Find where the given text appears and provide that cell's center as (X, Y) coordinate. 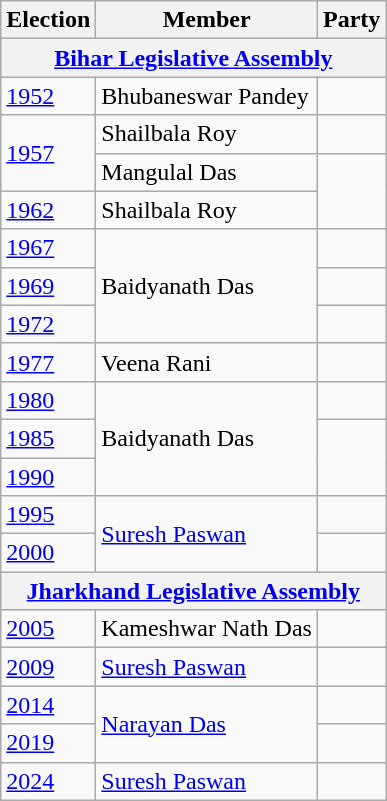
1967 (48, 248)
2009 (48, 667)
Party (351, 20)
Kameshwar Nath Das (207, 629)
2024 (48, 781)
1957 (48, 153)
Narayan Das (207, 724)
1972 (48, 324)
2014 (48, 705)
1990 (48, 477)
1969 (48, 286)
2019 (48, 743)
Bhubaneswar Pandey (207, 96)
2005 (48, 629)
Election (48, 20)
1962 (48, 210)
1985 (48, 438)
Jharkhand Legislative Assembly (194, 591)
Member (207, 20)
Bihar Legislative Assembly (194, 58)
2000 (48, 553)
Mangulal Das (207, 172)
1977 (48, 362)
1995 (48, 515)
1980 (48, 400)
1952 (48, 96)
Veena Rani (207, 362)
